Scan for the cell matching the given text and deliver its [X, Y] coordinate at center. 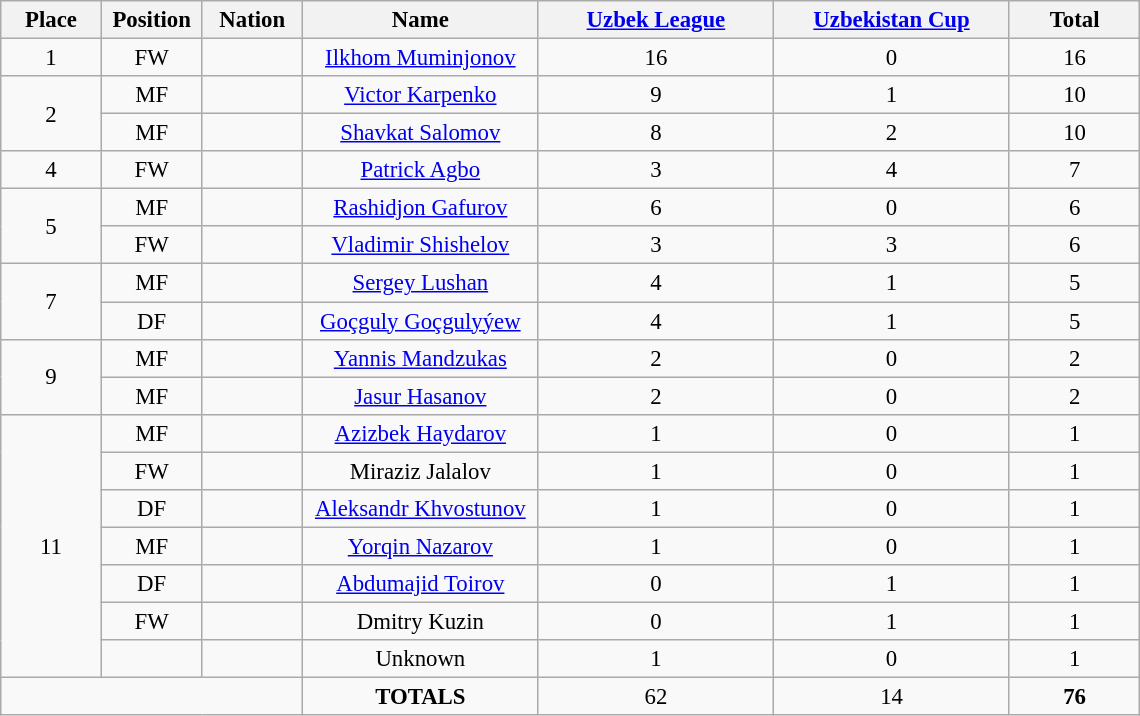
Miraziz Jalalov [421, 471]
Yorqin Nazarov [421, 546]
Aleksandr Khvostunov [421, 509]
Jasur Hasanov [421, 396]
Victor Karpenko [421, 95]
Uzbekistan Cup [892, 20]
Ilkhom Muminjonov [421, 58]
Shavkat Salomov [421, 133]
62 [656, 697]
Nation [252, 20]
Azizbek Haydarov [421, 433]
Rashidjon Gafurov [421, 208]
Uzbek League [656, 20]
Sergey Lushan [421, 283]
14 [892, 697]
Total [1074, 20]
Yannis Mandzukas [421, 358]
Place [52, 20]
Name [421, 20]
Unknown [421, 659]
8 [656, 133]
Dmitry Kuzin [421, 621]
Vladimir Shishelov [421, 245]
76 [1074, 697]
Goçguly Goçgulyýew [421, 321]
Position [152, 20]
11 [52, 546]
TOTALS [421, 697]
Abdumajid Toirov [421, 584]
Patrick Agbo [421, 170]
